Identify which cell holds the provided text, then report its [x, y] central coordinate. 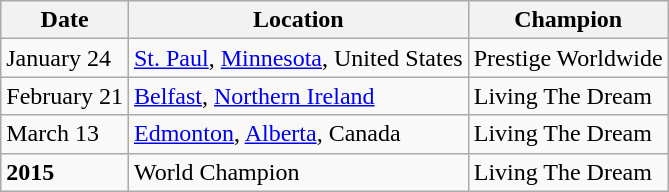
World Champion [298, 172]
Date [65, 20]
Champion [568, 20]
St. Paul, Minnesota, United States [298, 58]
February 21 [65, 96]
January 24 [65, 58]
Location [298, 20]
Belfast, Northern Ireland [298, 96]
March 13 [65, 134]
Edmonton, Alberta, Canada [298, 134]
Prestige Worldwide [568, 58]
2015 [65, 172]
